For the text-containing cell, return its midpoint in [x, y] coordinate format. 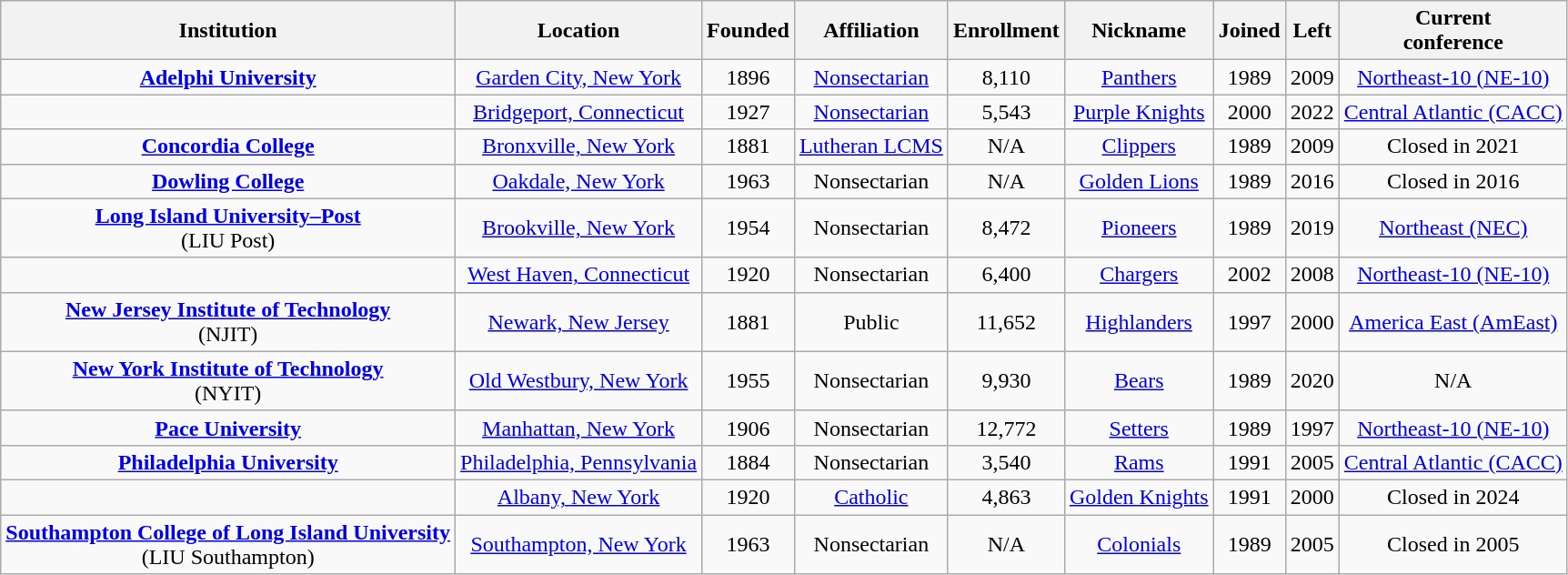
Closed in 2021 [1453, 146]
Pace University [228, 428]
Rams [1139, 462]
1896 [749, 77]
1884 [749, 462]
Setters [1139, 428]
Philadelphia, Pennsylvania [578, 462]
Concordia College [228, 146]
4,863 [1006, 497]
America East (AmEast) [1453, 322]
Highlanders [1139, 322]
2022 [1312, 112]
2020 [1312, 380]
Golden Knights [1139, 497]
8,472 [1006, 227]
Enrollment [1006, 31]
West Haven, Connecticut [578, 275]
Pioneers [1139, 227]
Southampton, New York [578, 544]
New York Institute of Technology(NYIT) [228, 380]
Panthers [1139, 77]
Philadelphia University [228, 462]
Catholic [871, 497]
Public [871, 322]
Old Westbury, New York [578, 380]
Bears [1139, 380]
Long Island University–Post(LIU Post) [228, 227]
Location [578, 31]
Newark, New Jersey [578, 322]
8,110 [1006, 77]
Affiliation [871, 31]
Adelphi University [228, 77]
Closed in 2005 [1453, 544]
Southampton College of Long Island University(LIU Southampton) [228, 544]
Oakdale, New York [578, 181]
Clippers [1139, 146]
Nickname [1139, 31]
Northeast (NEC) [1453, 227]
Closed in 2016 [1453, 181]
11,652 [1006, 322]
Purple Knights [1139, 112]
Colonials [1139, 544]
New Jersey Institute of Technology(NJIT) [228, 322]
Manhattan, New York [578, 428]
3,540 [1006, 462]
Chargers [1139, 275]
2002 [1250, 275]
Albany, New York [578, 497]
Golden Lions [1139, 181]
12,772 [1006, 428]
Founded [749, 31]
9,930 [1006, 380]
Dowling College [228, 181]
2016 [1312, 181]
1954 [749, 227]
Joined [1250, 31]
2008 [1312, 275]
Garden City, New York [578, 77]
2019 [1312, 227]
6,400 [1006, 275]
1906 [749, 428]
1927 [749, 112]
5,543 [1006, 112]
Bronxville, New York [578, 146]
1955 [749, 380]
Closed in 2024 [1453, 497]
Left [1312, 31]
Bridgeport, Connecticut [578, 112]
Institution [228, 31]
Currentconference [1453, 31]
Lutheran LCMS [871, 146]
Brookville, New York [578, 227]
